Extract the [x, y] coordinate from the center of the cell holding the provided text.  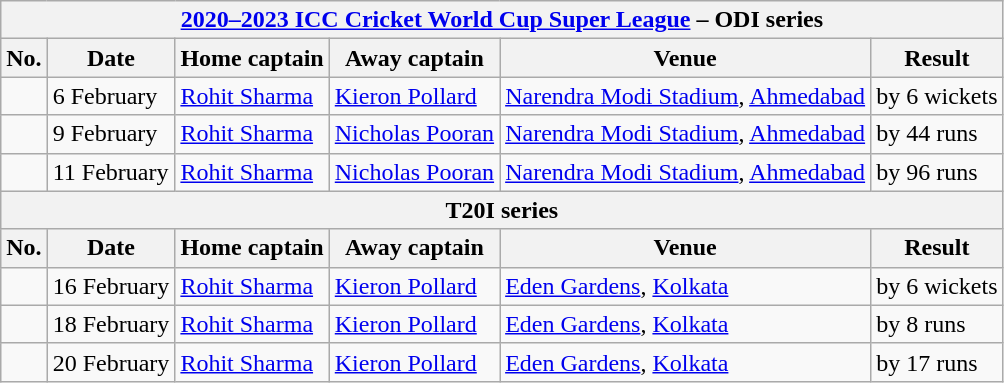
by 17 runs [937, 362]
11 February [111, 172]
by 44 runs [937, 134]
by 96 runs [937, 172]
16 February [111, 286]
T20I series [502, 210]
2020–2023 ICC Cricket World Cup Super League – ODI series [502, 20]
20 February [111, 362]
6 February [111, 96]
by 8 runs [937, 324]
18 February [111, 324]
9 February [111, 134]
